Scan for the cell matching the given text and deliver its [X, Y] coordinate at center. 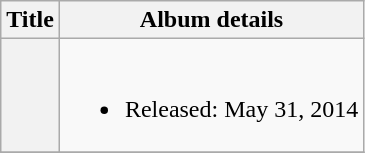
Title [30, 20]
Album details [211, 20]
Released: May 31, 2014 [211, 96]
